For the text-containing cell, return its midpoint in (X, Y) coordinate format. 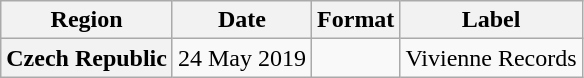
Region (87, 20)
Czech Republic (87, 58)
Label (491, 20)
Format (356, 20)
24 May 2019 (242, 58)
Date (242, 20)
Vivienne Records (491, 58)
